Determine the (X, Y) coordinate at the center of the cell enclosing the given text.  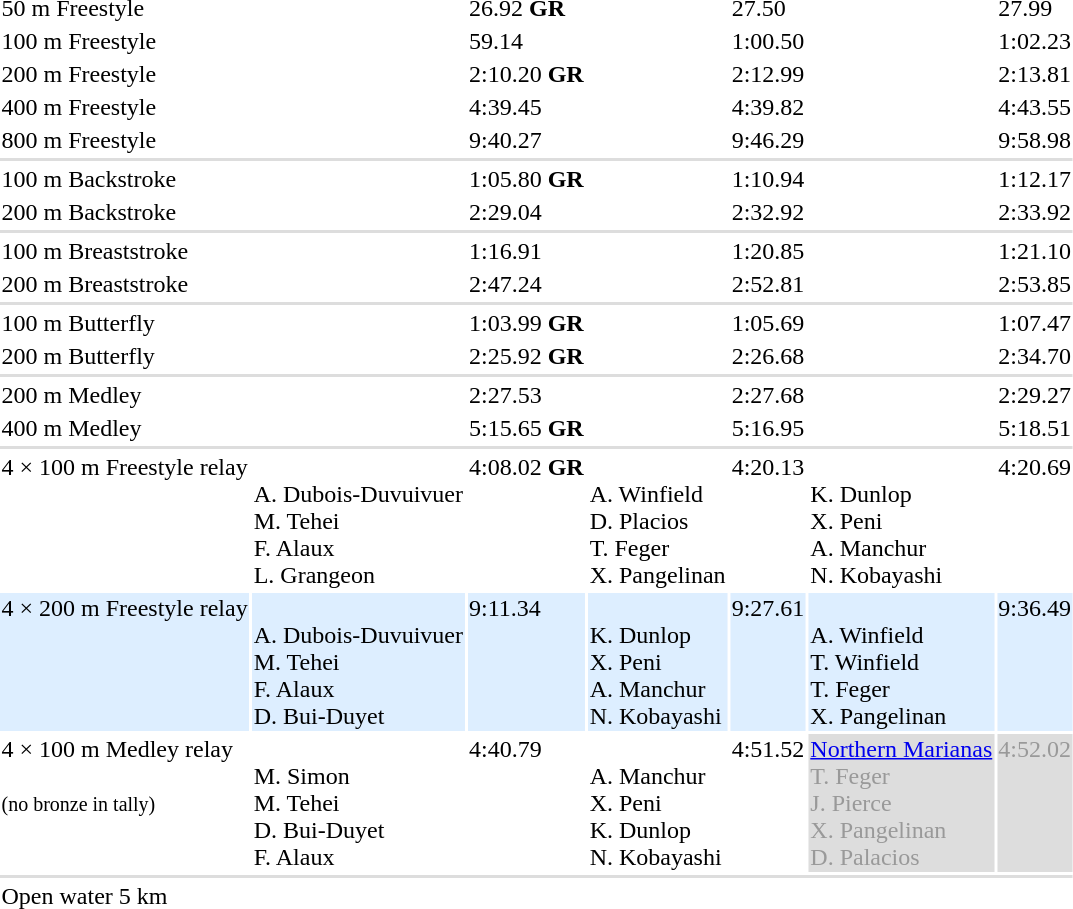
4:20.13 (768, 521)
2:29.27 (1035, 395)
800 m Freestyle (124, 140)
400 m Medley (124, 428)
1:05.80 GR (526, 179)
100 m Backstroke (124, 179)
A. WinfieldD. PlaciosT. FegerX. Pangelinan (658, 521)
400 m Freestyle (124, 107)
A. ManchurX. PeniK. DunlopN. Kobayashi (658, 803)
4:51.52 (768, 803)
9:58.98 (1035, 140)
200 m Butterfly (124, 356)
59.14 (526, 41)
A. Dubois-DuvuivuerM. TeheiF. AlauxL. Grangeon (358, 521)
5:16.95 (768, 428)
200 m Medley (124, 395)
2:32.92 (768, 212)
200 m Freestyle (124, 74)
2:13.81 (1035, 74)
2:47.24 (526, 284)
2:34.70 (1035, 356)
100 m Freestyle (124, 41)
1:03.99 GR (526, 323)
4 × 100 m Medley relay(no bronze in tally) (124, 803)
9:36.49 (1035, 662)
2:25.92 GR (526, 356)
2:27.68 (768, 395)
200 m Breaststroke (124, 284)
2:53.85 (1035, 284)
9:40.27 (526, 140)
100 m Butterfly (124, 323)
5:18.51 (1035, 428)
Northern Marianas T. FegerJ. PierceX. PangelinanD. Palacios (902, 803)
2:27.53 (526, 395)
2:33.92 (1035, 212)
1:16.91 (526, 251)
1:21.10 (1035, 251)
2:12.99 (768, 74)
4:20.69 (1035, 521)
4:39.82 (768, 107)
1:02.23 (1035, 41)
1:05.69 (768, 323)
2:29.04 (526, 212)
200 m Backstroke (124, 212)
1:07.47 (1035, 323)
1:20.85 (768, 251)
9:46.29 (768, 140)
4:40.79 (526, 803)
4:08.02 GR (526, 521)
A. WinfieldT. WinfieldT. FegerX. Pangelinan (902, 662)
2:10.20 GR (526, 74)
100 m Breaststroke (124, 251)
9:11.34 (526, 662)
4 × 100 m Freestyle relay (124, 521)
9:27.61 (768, 662)
1:10.94 (768, 179)
2:52.81 (768, 284)
4 × 200 m Freestyle relay (124, 662)
5:15.65 GR (526, 428)
2:26.68 (768, 356)
M. SimonM. TeheiD. Bui-DuyetF. Alaux (358, 803)
1:00.50 (768, 41)
4:39.45 (526, 107)
4:43.55 (1035, 107)
4:52.02 (1035, 803)
1:12.17 (1035, 179)
A. Dubois-DuvuivuerM. TeheiF. AlauxD. Bui-Duyet (358, 662)
